Search for the cell housing the specified text and yield its [x, y] center coordinate. 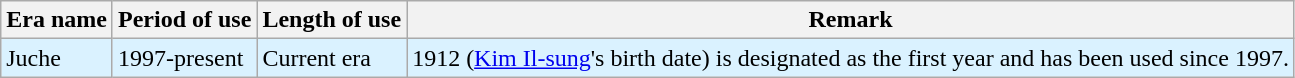
Period of use [184, 20]
Length of use [332, 20]
1912 (Kim Il-sung's birth date) is designated as the first year and has been used since 1997. [851, 58]
Remark [851, 20]
1997-present [184, 58]
Current era [332, 58]
Juche [57, 58]
Era name [57, 20]
